Output the [x, y] coordinate of the center of the cell containing the given text.  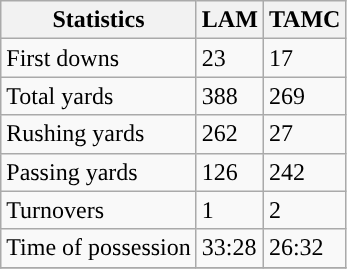
388 [230, 96]
Total yards [99, 96]
LAM [230, 20]
27 [304, 134]
269 [304, 96]
Turnovers [99, 210]
First downs [99, 58]
26:32 [304, 248]
23 [230, 58]
262 [230, 134]
17 [304, 58]
2 [304, 210]
Statistics [99, 20]
242 [304, 172]
33:28 [230, 248]
TAMC [304, 20]
Rushing yards [99, 134]
1 [230, 210]
Time of possession [99, 248]
126 [230, 172]
Passing yards [99, 172]
